Return the [X, Y] coordinate for the center point of the cell that contains the specified text.  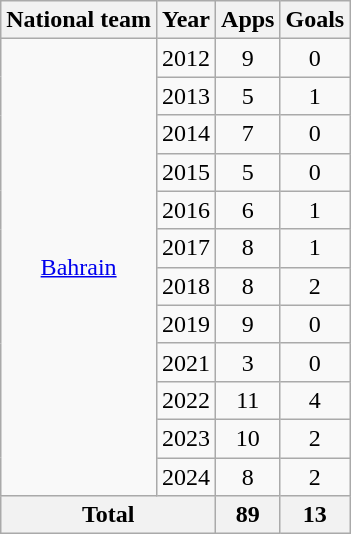
2016 [186, 210]
89 [248, 515]
Apps [248, 20]
7 [248, 134]
Goals [315, 20]
6 [248, 210]
2021 [186, 362]
4 [315, 400]
2015 [186, 172]
2012 [186, 58]
10 [248, 438]
Year [186, 20]
Total [108, 515]
13 [315, 515]
2018 [186, 286]
2024 [186, 477]
2022 [186, 400]
3 [248, 362]
2013 [186, 96]
Bahrain [79, 268]
National team [79, 20]
2014 [186, 134]
2023 [186, 438]
2019 [186, 324]
2017 [186, 248]
11 [248, 400]
